Pinpoint the cell where the given text exists, returning its [x, y] midpoint coordinate. 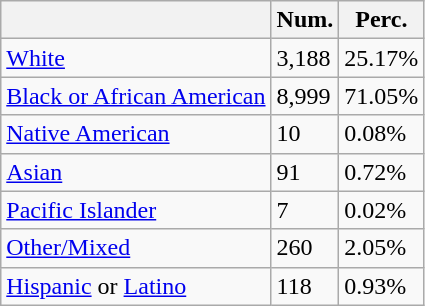
260 [305, 248]
0.72% [382, 172]
Asian [136, 172]
3,188 [305, 58]
Native American [136, 134]
118 [305, 286]
8,999 [305, 96]
7 [305, 210]
0.93% [382, 286]
Num. [305, 20]
Hispanic or Latino [136, 286]
Perc. [382, 20]
25.17% [382, 58]
White [136, 58]
Black or African American [136, 96]
10 [305, 134]
Other/Mixed [136, 248]
0.02% [382, 210]
0.08% [382, 134]
2.05% [382, 248]
Pacific Islander [136, 210]
71.05% [382, 96]
91 [305, 172]
